Output the [X, Y] coordinate of the center of the cell containing the given text.  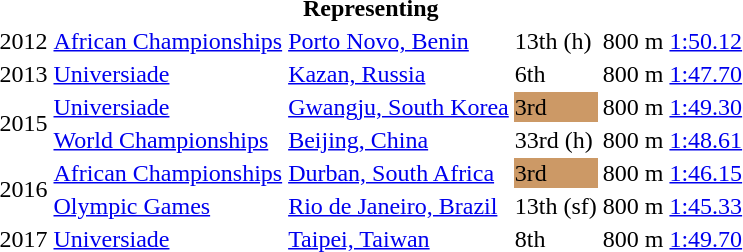
Rio de Janeiro, Brazil [399, 206]
World Championships [168, 140]
Durban, South Africa [399, 173]
Kazan, Russia [399, 74]
6th [556, 74]
Beijing, China [399, 140]
33rd (h) [556, 140]
Gwangju, South Korea [399, 107]
13th (h) [556, 41]
Olympic Games [168, 206]
13th (sf) [556, 206]
Porto Novo, Benin [399, 41]
